Pinpoint the cell where the given text exists, returning its (x, y) midpoint coordinate. 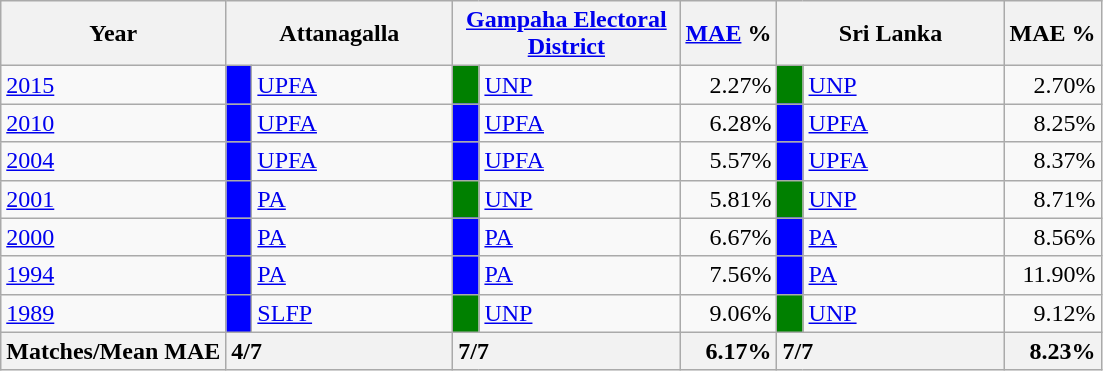
8.56% (1052, 237)
9.06% (728, 313)
Year (114, 34)
Attanagalla (340, 34)
7.56% (728, 275)
1994 (114, 275)
8.23% (1052, 351)
6.28% (728, 123)
Sri Lanka (890, 34)
8.71% (1052, 199)
2015 (114, 85)
2000 (114, 237)
1989 (114, 313)
8.37% (1052, 161)
8.25% (1052, 123)
2.27% (728, 85)
2001 (114, 199)
4/7 (340, 351)
Gampaha Electoral District (566, 34)
SLFP (352, 313)
6.17% (728, 351)
2.70% (1052, 85)
5.81% (728, 199)
2004 (114, 161)
Matches/Mean MAE (114, 351)
11.90% (1052, 275)
9.12% (1052, 313)
6.67% (728, 237)
5.57% (728, 161)
2010 (114, 123)
